Find where the given text appears and provide that cell's center as (X, Y) coordinate. 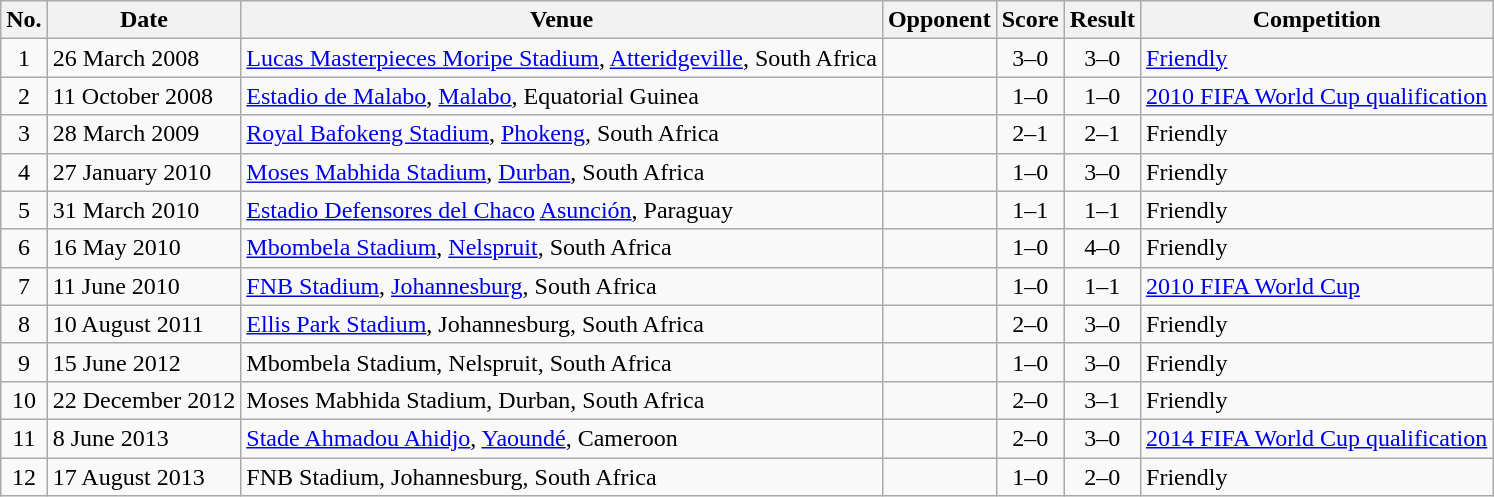
Stade Ahmadou Ahidjo, Yaoundé, Cameroon (562, 438)
17 August 2013 (144, 477)
8 (24, 324)
11 June 2010 (144, 286)
1 (24, 58)
Score (1030, 20)
2010 FIFA World Cup qualification (1317, 96)
3 (24, 134)
2 (24, 96)
Estadio de Malabo, Malabo, Equatorial Guinea (562, 96)
11 (24, 438)
Royal Bafokeng Stadium, Phokeng, South Africa (562, 134)
5 (24, 210)
7 (24, 286)
11 October 2008 (144, 96)
3–1 (1102, 400)
9 (24, 362)
2014 FIFA World Cup qualification (1317, 438)
22 December 2012 (144, 400)
10 (24, 400)
Date (144, 20)
6 (24, 248)
No. (24, 20)
Lucas Masterpieces Moripe Stadium, Atteridgeville, South Africa (562, 58)
Estadio Defensores del Chaco Asunción, Paraguay (562, 210)
16 May 2010 (144, 248)
Competition (1317, 20)
15 June 2012 (144, 362)
4–0 (1102, 248)
2010 FIFA World Cup (1317, 286)
Result (1102, 20)
Opponent (939, 20)
28 March 2009 (144, 134)
31 March 2010 (144, 210)
4 (24, 172)
12 (24, 477)
Ellis Park Stadium, Johannesburg, South Africa (562, 324)
26 March 2008 (144, 58)
8 June 2013 (144, 438)
10 August 2011 (144, 324)
Venue (562, 20)
27 January 2010 (144, 172)
